Detect which cell encompasses the target text, then output its [X, Y] center coordinate. 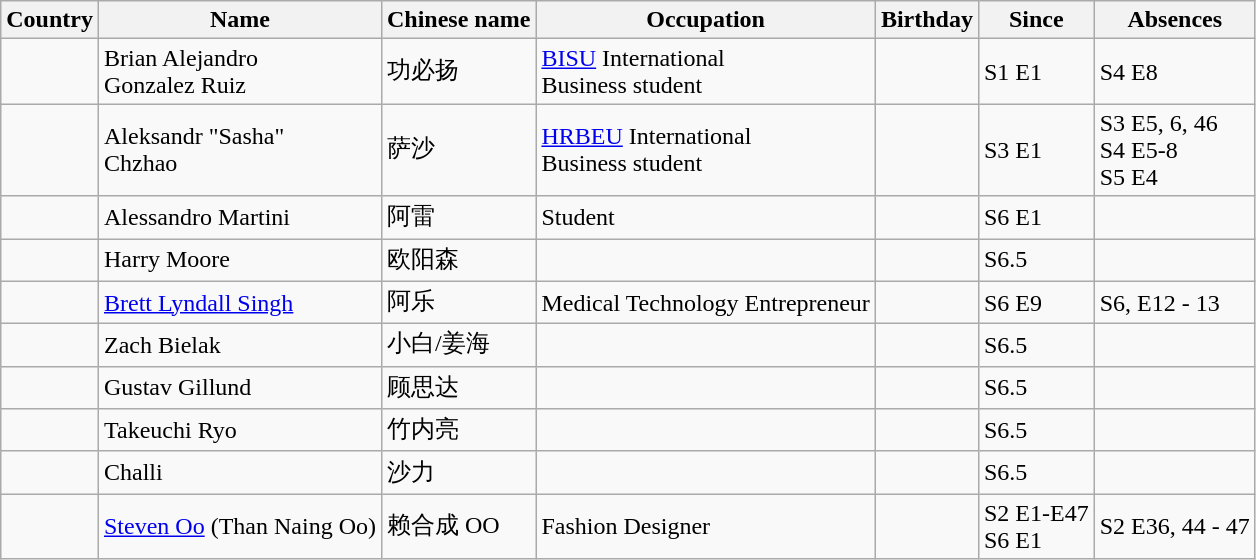
赖合成 OO [458, 526]
阿乐 [458, 302]
Takeuchi Ryo [240, 430]
HRBEU InternationalBusiness student [706, 150]
S1 E1 [1036, 72]
Gustav Gillund [240, 388]
Alessandro Martini [240, 218]
阿雷 [458, 218]
Challi [240, 472]
Steven Oo (Than Naing Oo) [240, 526]
S3 E1 [1036, 150]
S4 E8 [1174, 72]
Medical Technology Entrepreneur [706, 302]
Name [240, 20]
Birthday [926, 20]
S6 E9 [1036, 302]
Harry Moore [240, 260]
S2 E36, 44 - 47 [1174, 526]
BISU InternationalBusiness student [706, 72]
Chinese name [458, 20]
Absences [1174, 20]
萨沙 [458, 150]
欧阳森 [458, 260]
沙力 [458, 472]
S6 E1 [1036, 218]
Brian AlejandroGonzalez Ruiz [240, 72]
Occupation [706, 20]
Aleksandr "Sasha"Chzhao [240, 150]
S6, E12 - 13 [1174, 302]
Brett Lyndall Singh [240, 302]
Student [706, 218]
功必扬 [458, 72]
Zach Bielak [240, 346]
竹内亮 [458, 430]
顾思达 [458, 388]
小白/姜海 [458, 346]
S3 E5, 6, 46S4 E5-8S5 E4 [1174, 150]
S2 E1-E47S6 E1 [1036, 526]
Country [50, 20]
Fashion Designer [706, 526]
Since [1036, 20]
